Return (X, Y) of the center of cell containing provided text 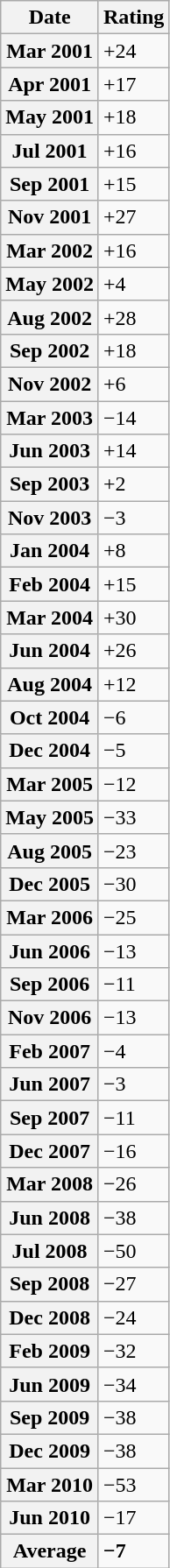
−25 (133, 917)
May 2001 (50, 117)
−34 (133, 1384)
+8 (133, 551)
Nov 2001 (50, 217)
+14 (133, 451)
+12 (133, 684)
Jul 2008 (50, 1251)
−27 (133, 1284)
−5 (133, 751)
Feb 2009 (50, 1351)
Sep 2008 (50, 1284)
Sep 2007 (50, 1118)
Mar 2005 (50, 784)
Feb 2004 (50, 584)
Jun 2007 (50, 1084)
−6 (133, 717)
−26 (133, 1184)
Jun 2008 (50, 1218)
Jul 2001 (50, 151)
Nov 2002 (50, 384)
Apr 2001 (50, 84)
−12 (133, 784)
Sep 2006 (50, 985)
+24 (133, 51)
−4 (133, 1051)
Nov 2006 (50, 1018)
+30 (133, 618)
−7 (133, 1551)
Rating (133, 18)
Jan 2004 (50, 551)
+4 (133, 284)
Sep 2009 (50, 1417)
−50 (133, 1251)
Oct 2004 (50, 717)
−53 (133, 1485)
Jun 2010 (50, 1518)
Nov 2003 (50, 518)
Jun 2004 (50, 651)
−16 (133, 1151)
−23 (133, 851)
May 2005 (50, 817)
Average (50, 1551)
+2 (133, 484)
Dec 2004 (50, 751)
Dec 2007 (50, 1151)
Mar 2003 (50, 418)
Mar 2008 (50, 1184)
Dec 2005 (50, 884)
Dec 2009 (50, 1451)
Date (50, 18)
Sep 2001 (50, 184)
Mar 2010 (50, 1485)
+27 (133, 217)
−24 (133, 1317)
Jun 2009 (50, 1384)
−30 (133, 884)
Dec 2008 (50, 1317)
+17 (133, 84)
−33 (133, 817)
+26 (133, 651)
Sep 2003 (50, 484)
Mar 2001 (50, 51)
+28 (133, 317)
Mar 2002 (50, 251)
−14 (133, 418)
Jun 2006 (50, 950)
Aug 2002 (50, 317)
May 2002 (50, 284)
+6 (133, 384)
Feb 2007 (50, 1051)
Mar 2004 (50, 618)
Aug 2004 (50, 684)
−17 (133, 1518)
Mar 2006 (50, 917)
Sep 2002 (50, 350)
Aug 2005 (50, 851)
−32 (133, 1351)
Jun 2003 (50, 451)
